Search for the cell housing the specified text and yield its (X, Y) center coordinate. 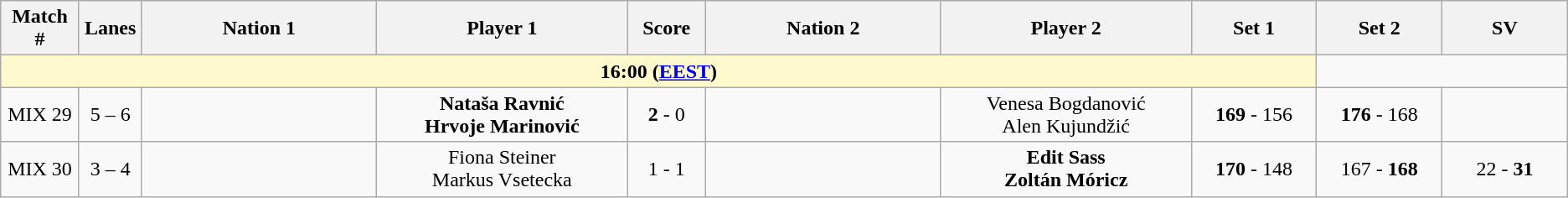
SV (1505, 29)
16:00 (EEST) (658, 71)
3 – 4 (111, 169)
169 - 156 (1254, 114)
Fiona Steiner Markus Vsetecka (503, 169)
Player 2 (1065, 29)
176 - 168 (1380, 114)
170 - 148 (1254, 169)
Nataša Ravnić Hrvoje Marinović (503, 114)
MIX 30 (40, 169)
Score (667, 29)
MIX 29 (40, 114)
167 - 168 (1380, 169)
Edit Sass Zoltán Móricz (1065, 169)
1 - 1 (667, 169)
Set 1 (1254, 29)
22 - 31 (1505, 169)
Venesa Bogdanović Alen Kujundžić (1065, 114)
Set 2 (1380, 29)
5 – 6 (111, 114)
Nation 2 (823, 29)
Nation 1 (260, 29)
Match # (40, 29)
2 - 0 (667, 114)
Lanes (111, 29)
Player 1 (503, 29)
